Return (x, y) of the center of cell containing provided text 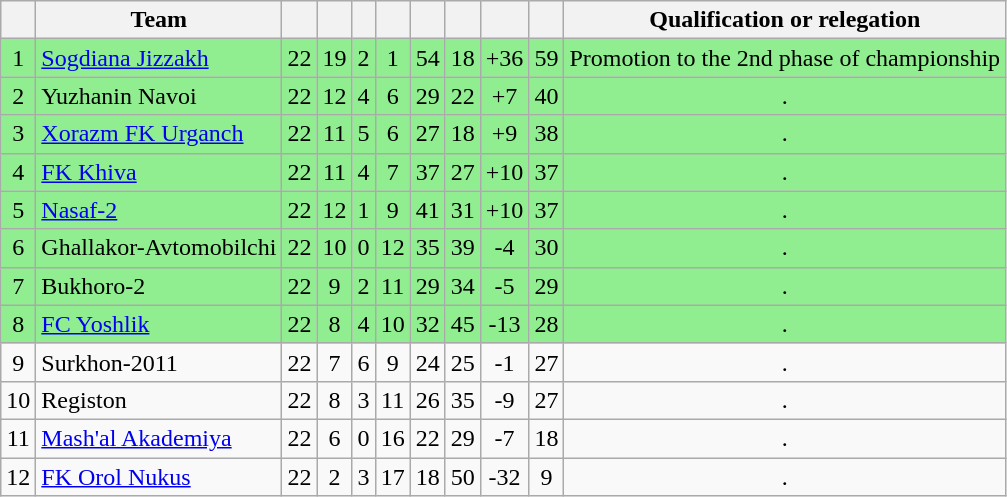
-9 (504, 400)
16 (392, 438)
+7 (504, 96)
Surkhon-2011 (159, 362)
Bukhoro-2 (159, 286)
Yuzhanin Navoi (159, 96)
54 (428, 58)
45 (462, 324)
19 (334, 58)
39 (462, 248)
-7 (504, 438)
Qualification or relegation (785, 20)
26 (428, 400)
FK Orol Nukus (159, 477)
-13 (504, 324)
31 (462, 210)
59 (546, 58)
41 (428, 210)
Sogdiana Jizzakh (159, 58)
40 (546, 96)
Registon (159, 400)
50 (462, 477)
Nasaf-2 (159, 210)
-4 (504, 248)
-1 (504, 362)
34 (462, 286)
Mash'al Akademiya (159, 438)
+36 (504, 58)
+9 (504, 134)
30 (546, 248)
28 (546, 324)
-5 (504, 286)
Ghallakor-Avtomobilchi (159, 248)
Team (159, 20)
FK Khiva (159, 172)
38 (546, 134)
FC Yoshlik (159, 324)
-32 (504, 477)
25 (462, 362)
24 (428, 362)
Xorazm FK Urganch (159, 134)
Promotion to the 2nd phase of championship (785, 58)
17 (392, 477)
32 (428, 324)
